Find where the given text appears and provide that cell's center as [x, y] coordinate. 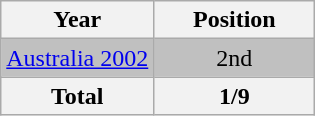
Year [78, 20]
2nd [234, 58]
Total [78, 96]
Australia 2002 [78, 58]
1/9 [234, 96]
Position [234, 20]
